Detect which cell encompasses the target text, then output its (x, y) center coordinate. 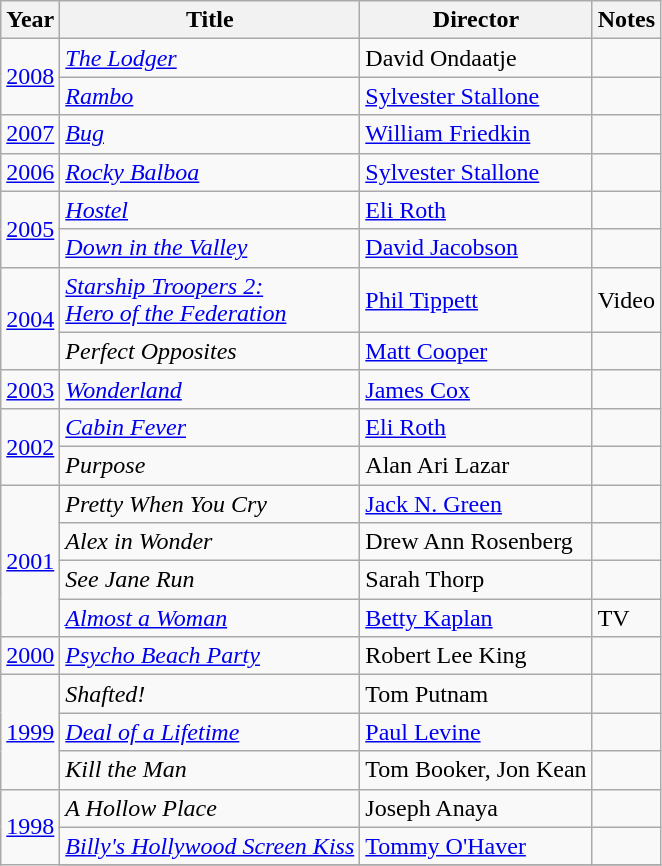
Perfect Opposites (210, 351)
Billy's Hollywood Screen Kiss (210, 846)
Kill the Man (210, 770)
1998 (30, 827)
William Friedkin (476, 134)
Psycho Beach Party (210, 656)
David Jacobson (476, 248)
See Jane Run (210, 580)
Almost a Woman (210, 618)
Betty Kaplan (476, 618)
Alan Ari Lazar (476, 465)
Video (626, 300)
The Lodger (210, 58)
Sarah Thorp (476, 580)
2002 (30, 446)
2008 (30, 77)
Wonderland (210, 389)
2005 (30, 229)
Alex in Wonder (210, 542)
2006 (30, 172)
2001 (30, 560)
Down in the Valley (210, 248)
Starship Troopers 2:Hero of the Federation (210, 300)
James Cox (476, 389)
Hostel (210, 210)
Robert Lee King (476, 656)
Purpose (210, 465)
2000 (30, 656)
2003 (30, 389)
Matt Cooper (476, 351)
Phil Tippett (476, 300)
Bug (210, 134)
Pretty When You Cry (210, 503)
Paul Levine (476, 732)
A Hollow Place (210, 808)
TV (626, 618)
Rambo (210, 96)
David Ondaatje (476, 58)
Title (210, 20)
1999 (30, 732)
Tommy O'Haver (476, 846)
Deal of a Lifetime (210, 732)
Cabin Fever (210, 427)
Notes (626, 20)
Shafted! (210, 694)
2007 (30, 134)
Joseph Anaya (476, 808)
Drew Ann Rosenberg (476, 542)
Tom Putnam (476, 694)
Director (476, 20)
Rocky Balboa (210, 172)
2004 (30, 318)
Year (30, 20)
Jack N. Green (476, 503)
Tom Booker, Jon Kean (476, 770)
